Return (X, Y) of the center of cell containing provided text 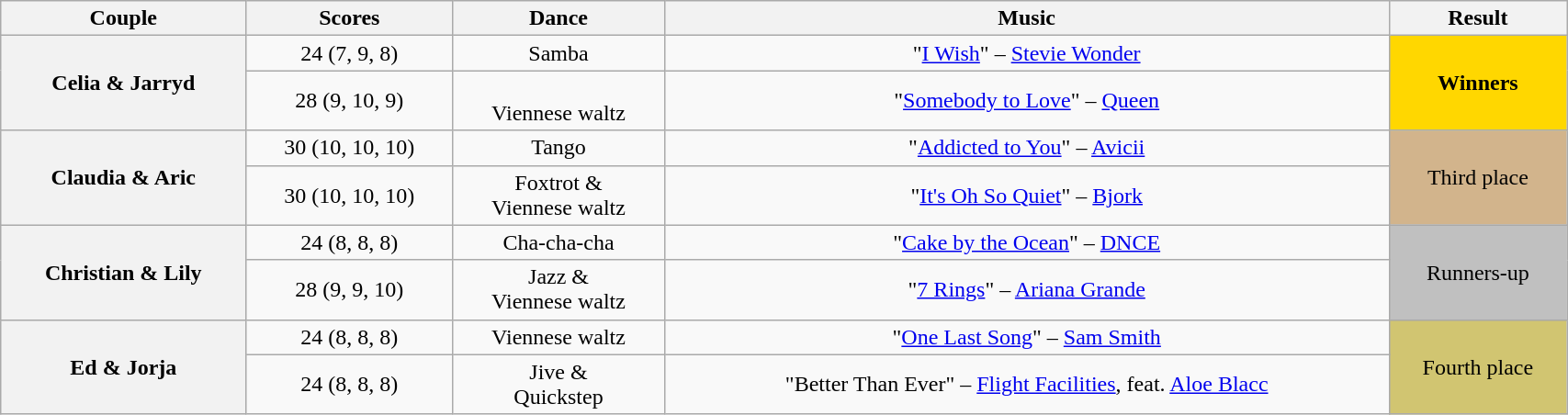
"It's Oh So Quiet" – Bjork (1027, 195)
Dance (558, 18)
Winners (1478, 83)
Foxtrot &Viennese waltz (558, 195)
Jive &Quickstep (558, 384)
28 (9, 10, 9) (349, 101)
Claudia & Aric (123, 178)
28 (9, 9, 10) (349, 290)
Cha-cha-cha (558, 242)
Third place (1478, 178)
Scores (349, 18)
Couple (123, 18)
Result (1478, 18)
Ed & Jorja (123, 367)
"I Wish" – Stevie Wonder (1027, 53)
Runners-up (1478, 272)
Music (1027, 18)
"Somebody to Love" – Queen (1027, 101)
Jazz &Viennese waltz (558, 290)
"Better Than Ever" – Flight Facilities, feat. Aloe Blacc (1027, 384)
"7 Rings" – Ariana Grande (1027, 290)
"One Last Song" – Sam Smith (1027, 337)
Celia & Jarryd (123, 83)
Tango (558, 148)
Fourth place (1478, 367)
"Addicted to You" – Avicii (1027, 148)
"Cake by the Ocean" – DNCE (1027, 242)
Christian & Lily (123, 272)
24 (7, 9, 8) (349, 53)
Samba (558, 53)
